Pinpoint the cell where the given text exists, returning its (x, y) midpoint coordinate. 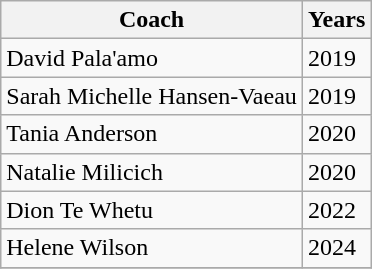
Tania Anderson (152, 134)
Years (336, 20)
Sarah Michelle Hansen-Vaeau (152, 96)
2022 (336, 210)
David Pala'amo (152, 58)
2024 (336, 248)
Coach (152, 20)
Natalie Milicich (152, 172)
Dion Te Whetu (152, 210)
Helene Wilson (152, 248)
